Determine the (x, y) coordinate at the center of the cell enclosing the given text.  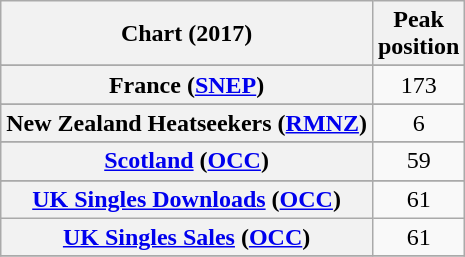
New Zealand Heatseekers (RMNZ) (187, 123)
59 (418, 161)
Scotland (OCC) (187, 161)
UK Singles Sales (OCC) (187, 237)
Chart (2017) (187, 34)
UK Singles Downloads (OCC) (187, 199)
173 (418, 85)
France (SNEP) (187, 85)
Peakposition (418, 34)
6 (418, 123)
